Determine the (x, y) coordinate at the center of the cell enclosing the given text.  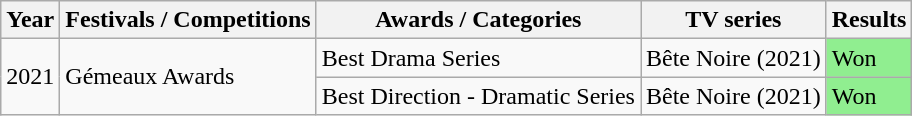
2021 (30, 77)
Best Direction - Dramatic Series (478, 96)
Awards / Categories (478, 20)
TV series (733, 20)
Results (869, 20)
Gémeaux Awards (188, 77)
Year (30, 20)
Festivals / Competitions (188, 20)
Best Drama Series (478, 58)
